For the text-containing cell, return its midpoint in [X, Y] coordinate format. 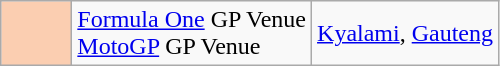
Kyalami, Gauteng [406, 34]
Formula One GP VenueMotoGP GP Venue [192, 34]
